Return the [X, Y] coordinate for the center point of the cell that contains the specified text.  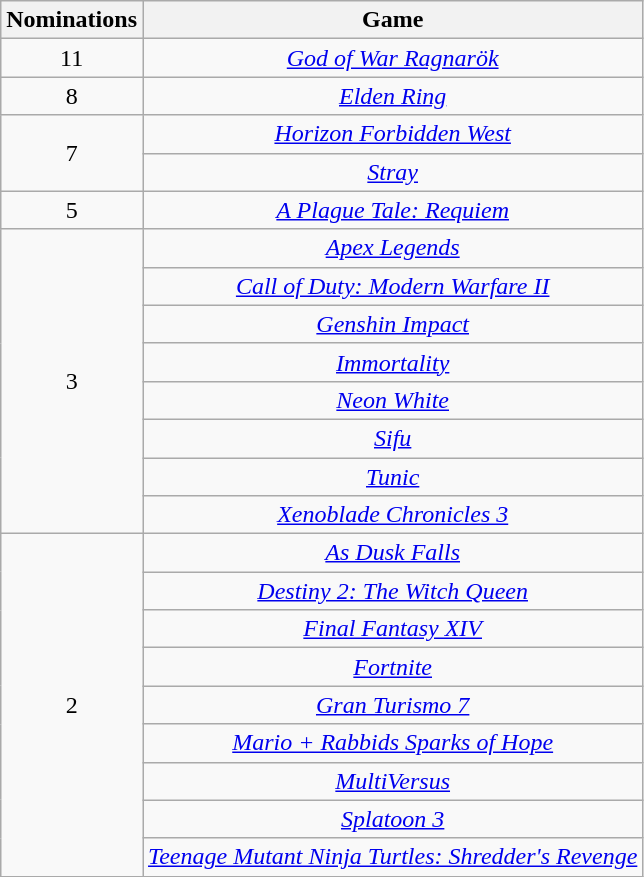
Tunic [392, 477]
Splatoon 3 [392, 819]
Mario + Rabbids Sparks of Hope [392, 743]
7 [72, 153]
Neon White [392, 400]
As Dusk Falls [392, 553]
Horizon Forbidden West [392, 134]
8 [72, 96]
2 [72, 706]
Stray [392, 172]
Destiny 2: The Witch Queen [392, 591]
Final Fantasy XIV [392, 629]
Teenage Mutant Ninja Turtles: Shredder's Revenge [392, 857]
A Plague Tale: Requiem [392, 210]
Gran Turismo 7 [392, 705]
5 [72, 210]
MultiVersus [392, 781]
Call of Duty: Modern Warfare II [392, 286]
Immortality [392, 362]
Xenoblade Chronicles 3 [392, 515]
Genshin Impact [392, 324]
11 [72, 58]
Elden Ring [392, 96]
Nominations [72, 20]
Apex Legends [392, 248]
Game [392, 20]
Fortnite [392, 667]
God of War Ragnarök [392, 58]
Sifu [392, 438]
3 [72, 381]
